Capture the cell that displays the provided text and extract its [x, y] central coordinate. 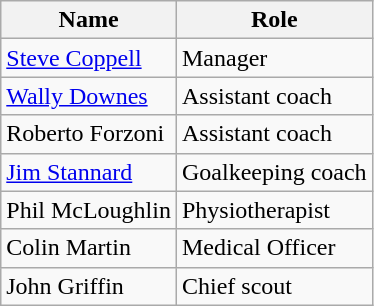
Name [89, 20]
Goalkeeping coach [274, 172]
Phil McLoughlin [89, 210]
Role [274, 20]
Manager [274, 58]
Wally Downes [89, 96]
John Griffin [89, 286]
Roberto Forzoni [89, 134]
Medical Officer [274, 248]
Physiotherapist [274, 210]
Colin Martin [89, 248]
Steve Coppell [89, 58]
Jim Stannard [89, 172]
Chief scout [274, 286]
